Scan for the cell matching the given text and deliver its (X, Y) coordinate at center. 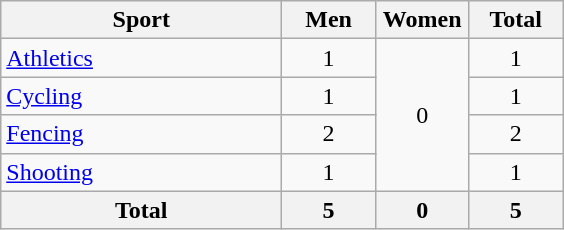
Shooting (142, 172)
Fencing (142, 134)
Women (422, 20)
Cycling (142, 96)
Athletics (142, 58)
Men (329, 20)
Sport (142, 20)
